Scan for the cell matching the given text and deliver its [x, y] coordinate at center. 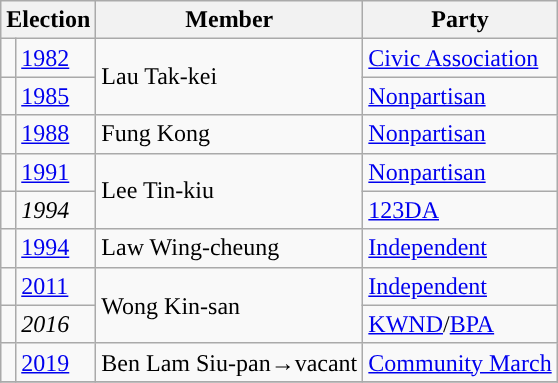
1985 [56, 96]
Civic Association [460, 58]
Member [230, 20]
Party [460, 20]
1988 [56, 134]
Law Wing-cheung [230, 248]
KWND/BPA [460, 324]
Election [48, 20]
Fung Kong [230, 134]
Lau Tak-kei [230, 77]
1991 [56, 172]
2016 [56, 324]
Community March [460, 362]
2011 [56, 286]
Lee Tin-kiu [230, 191]
123DA [460, 210]
2019 [56, 362]
Ben Lam Siu-pan→vacant [230, 362]
1982 [56, 58]
Wong Kin-san [230, 305]
